Return the (X, Y) coordinate for the center point of the cell that contains the specified text.  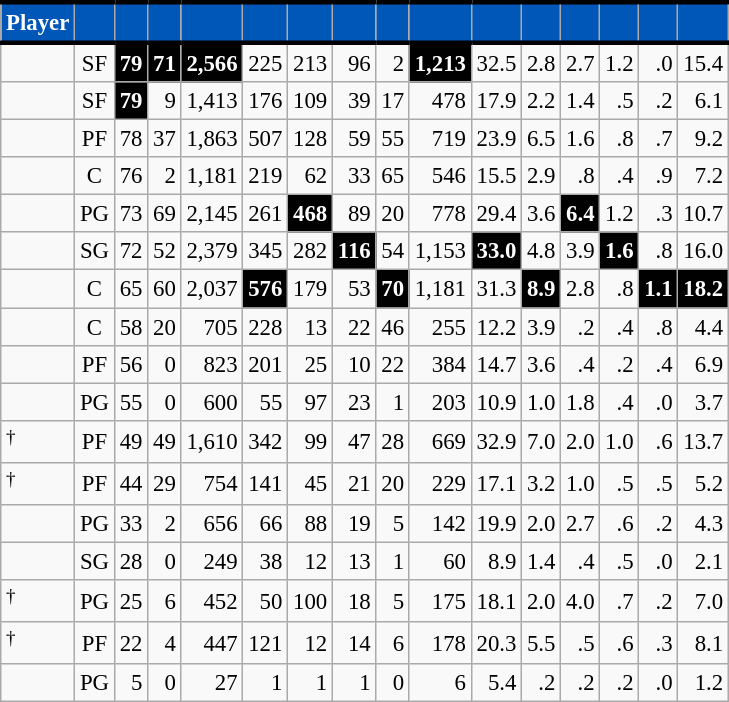
175 (440, 601)
778 (440, 214)
27 (212, 683)
44 (130, 484)
62 (310, 176)
6.1 (703, 101)
203 (440, 402)
282 (310, 251)
18 (354, 601)
70 (392, 289)
121 (266, 643)
656 (212, 524)
2,037 (212, 289)
452 (212, 601)
76 (130, 176)
546 (440, 176)
19.9 (496, 524)
2,379 (212, 251)
58 (130, 327)
14.7 (496, 364)
179 (310, 289)
384 (440, 364)
50 (266, 601)
4.4 (703, 327)
2,145 (212, 214)
52 (164, 251)
31.3 (496, 289)
33.0 (496, 251)
16.0 (703, 251)
12.2 (496, 327)
46 (392, 327)
2.1 (703, 561)
261 (266, 214)
3.2 (542, 484)
249 (212, 561)
5.2 (703, 484)
71 (164, 62)
8.1 (703, 643)
116 (354, 251)
342 (266, 441)
4.0 (580, 601)
201 (266, 364)
255 (440, 327)
96 (354, 62)
345 (266, 251)
100 (310, 601)
229 (440, 484)
17 (392, 101)
66 (266, 524)
576 (266, 289)
9 (164, 101)
2.9 (542, 176)
18.2 (703, 289)
14 (354, 643)
1,413 (212, 101)
468 (310, 214)
447 (212, 643)
600 (212, 402)
72 (130, 251)
5.5 (542, 643)
23 (354, 402)
213 (310, 62)
6.4 (580, 214)
7.2 (703, 176)
97 (310, 402)
1,863 (212, 139)
669 (440, 441)
20.3 (496, 643)
54 (392, 251)
.9 (658, 176)
128 (310, 139)
59 (354, 139)
4 (164, 643)
478 (440, 101)
719 (440, 139)
88 (310, 524)
19 (354, 524)
78 (130, 139)
10.9 (496, 402)
1.8 (580, 402)
21 (354, 484)
9.2 (703, 139)
69 (164, 214)
29.4 (496, 214)
53 (354, 289)
4.8 (542, 251)
6.9 (703, 364)
17.1 (496, 484)
32.9 (496, 441)
1,213 (440, 62)
176 (266, 101)
73 (130, 214)
15.4 (703, 62)
823 (212, 364)
10 (354, 364)
18.1 (496, 601)
Player (38, 22)
1,610 (212, 441)
705 (212, 327)
1.1 (658, 289)
56 (130, 364)
23.9 (496, 139)
13.7 (703, 441)
142 (440, 524)
109 (310, 101)
141 (266, 484)
32.5 (496, 62)
6.5 (542, 139)
1,153 (440, 251)
15.5 (496, 176)
89 (354, 214)
99 (310, 441)
228 (266, 327)
219 (266, 176)
2,566 (212, 62)
10.7 (703, 214)
3.7 (703, 402)
45 (310, 484)
5.4 (496, 683)
38 (266, 561)
17.9 (496, 101)
4.3 (703, 524)
178 (440, 643)
754 (212, 484)
37 (164, 139)
2.2 (542, 101)
29 (164, 484)
47 (354, 441)
225 (266, 62)
507 (266, 139)
39 (354, 101)
